Detect which cell encompasses the target text, then output its (x, y) center coordinate. 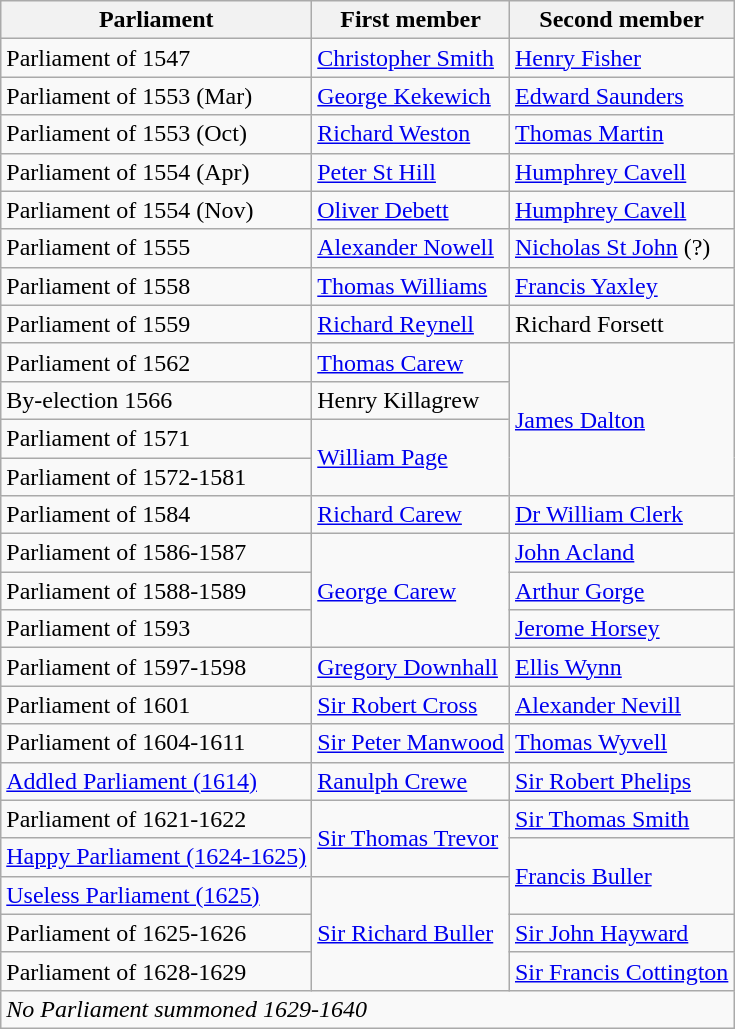
Second member (621, 20)
Gregory Downhall (411, 667)
Jerome Horsey (621, 629)
Henry Fisher (621, 58)
Sir Francis Cottington (621, 971)
Useless Parliament (1625) (156, 895)
George Kekewich (411, 96)
Nicholas St John (?) (621, 248)
Parliament of 1604-1611 (156, 743)
Arthur Gorge (621, 591)
Alexander Nevill (621, 705)
Richard Carew (411, 515)
Francis Yaxley (621, 286)
Parliament of 1553 (Oct) (156, 134)
Parliament of 1584 (156, 515)
Thomas Wyvell (621, 743)
John Acland (621, 553)
Parliament of 1553 (Mar) (156, 96)
Sir Thomas Smith (621, 819)
Richard Weston (411, 134)
Parliament of 1562 (156, 362)
Richard Reynell (411, 324)
Ellis Wynn (621, 667)
Parliament of 1597-1598 (156, 667)
Parliament of 1555 (156, 248)
Peter St Hill (411, 172)
Sir Robert Phelips (621, 781)
Parliament of 1625-1626 (156, 933)
Ranulph Crewe (411, 781)
Richard Forsett (621, 324)
Christopher Smith (411, 58)
Parliament of 1621-1622 (156, 819)
Happy Parliament (1624-1625) (156, 857)
Parliament of 1628-1629 (156, 971)
Parliament of 1559 (156, 324)
Parliament of 1554 (Nov) (156, 210)
Oliver Debett (411, 210)
No Parliament summoned 1629-1640 (368, 1009)
Alexander Nowell (411, 248)
William Page (411, 457)
Edward Saunders (621, 96)
Thomas Carew (411, 362)
Addled Parliament (1614) (156, 781)
Sir John Hayward (621, 933)
Thomas Martin (621, 134)
Parliament (156, 20)
First member (411, 20)
Parliament of 1554 (Apr) (156, 172)
Parliament of 1547 (156, 58)
Henry Killagrew (411, 400)
George Carew (411, 591)
By-election 1566 (156, 400)
Parliament of 1572-1581 (156, 477)
Parliament of 1571 (156, 438)
Dr William Clerk (621, 515)
Parliament of 1586-1587 (156, 553)
Thomas Williams (411, 286)
Sir Thomas Trevor (411, 838)
Parliament of 1593 (156, 629)
Parliament of 1558 (156, 286)
James Dalton (621, 419)
Parliament of 1588-1589 (156, 591)
Sir Robert Cross (411, 705)
Sir Peter Manwood (411, 743)
Sir Richard Buller (411, 933)
Parliament of 1601 (156, 705)
Francis Buller (621, 876)
